Detect which cell encompasses the target text, then output its [x, y] center coordinate. 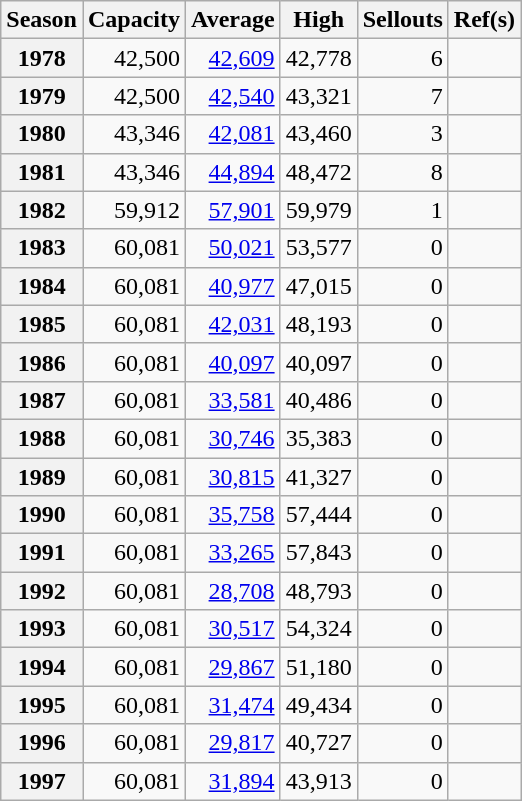
47,015 [318, 286]
49,434 [318, 705]
1992 [42, 591]
35,383 [318, 438]
1984 [42, 286]
31,474 [234, 705]
31,894 [234, 781]
43,913 [318, 781]
30,746 [234, 438]
59,979 [318, 210]
48,793 [318, 591]
1982 [42, 210]
1 [402, 210]
1995 [42, 705]
1985 [42, 324]
1979 [42, 96]
33,581 [234, 400]
42,540 [234, 96]
42,031 [234, 324]
40,977 [234, 286]
57,901 [234, 210]
1987 [42, 400]
Sellouts [402, 20]
50,021 [234, 248]
42,081 [234, 134]
1981 [42, 172]
59,912 [134, 210]
29,867 [234, 667]
43,460 [318, 134]
Season [42, 20]
1978 [42, 58]
1996 [42, 743]
42,609 [234, 58]
33,265 [234, 553]
54,324 [318, 629]
35,758 [234, 515]
1994 [42, 667]
3 [402, 134]
29,817 [234, 743]
1991 [42, 553]
28,708 [234, 591]
1983 [42, 248]
30,517 [234, 629]
1986 [42, 362]
Capacity [134, 20]
1989 [42, 477]
Average [234, 20]
44,894 [234, 172]
7 [402, 96]
30,815 [234, 477]
48,472 [318, 172]
1990 [42, 515]
Ref(s) [484, 20]
42,778 [318, 58]
40,486 [318, 400]
1988 [42, 438]
40,727 [318, 743]
6 [402, 58]
48,193 [318, 324]
8 [402, 172]
1980 [42, 134]
43,321 [318, 96]
57,843 [318, 553]
51,180 [318, 667]
High [318, 20]
53,577 [318, 248]
1993 [42, 629]
57,444 [318, 515]
1997 [42, 781]
41,327 [318, 477]
